Provide the (X, Y) coordinate of the cell's center where the given text is located.  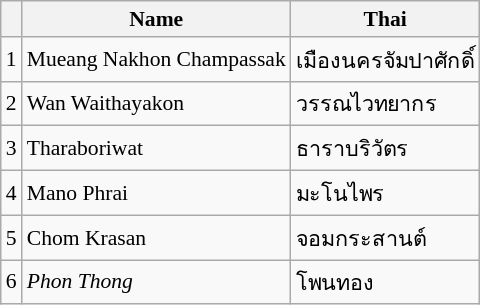
Tharaboriwat (156, 148)
Mano Phrai (156, 194)
Thai (386, 19)
เมืองนครจัมปาศักดิ์ (386, 60)
Wan Waithayakon (156, 104)
Name (156, 19)
Mueang Nakhon Champassak (156, 60)
4 (12, 194)
จอมกระสานต์ (386, 238)
โพนทอง (386, 282)
1 (12, 60)
3 (12, 148)
5 (12, 238)
6 (12, 282)
วรรณไวทยากร (386, 104)
ธาราบริวัตร (386, 148)
มะโนไพร (386, 194)
2 (12, 104)
Phon Thong (156, 282)
Chom Krasan (156, 238)
